Output the (x, y) coordinate of the center of the cell containing the given text.  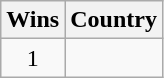
1 (33, 58)
Country (114, 20)
Wins (33, 20)
